Detect which cell encompasses the target text, then output its (X, Y) center coordinate. 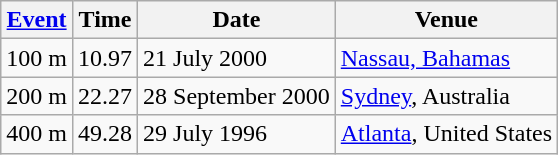
200 m (37, 96)
28 September 2000 (237, 96)
Event (37, 20)
Time (104, 20)
Date (237, 20)
400 m (37, 134)
Atlanta, United States (446, 134)
22.27 (104, 96)
49.28 (104, 134)
100 m (37, 58)
Nassau, Bahamas (446, 58)
Venue (446, 20)
10.97 (104, 58)
29 July 1996 (237, 134)
21 July 2000 (237, 58)
Sydney, Australia (446, 96)
